Search for the cell housing the specified text and yield its [x, y] center coordinate. 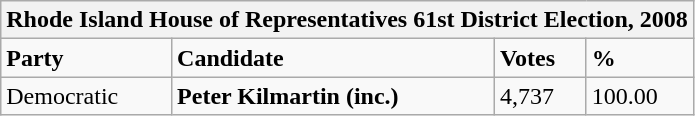
100.00 [640, 96]
Candidate [334, 58]
Democratic [86, 96]
% [640, 58]
Votes [540, 58]
4,737 [540, 96]
Party [86, 58]
Rhode Island House of Representatives 61st District Election, 2008 [348, 20]
Peter Kilmartin (inc.) [334, 96]
